Identify which cell holds the provided text, then report its (X, Y) central coordinate. 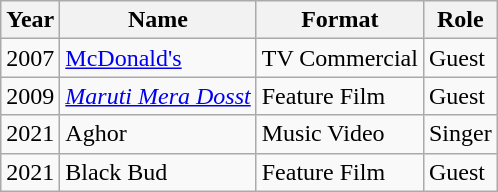
Year (30, 20)
Aghor (158, 134)
TV Commercial (340, 58)
McDonald's (158, 58)
Role (460, 20)
Black Bud (158, 172)
Music Video (340, 134)
Format (340, 20)
Singer (460, 134)
2009 (30, 96)
Name (158, 20)
Maruti Mera Dosst (158, 96)
2007 (30, 58)
